Identify which cell holds the provided text, then report its [x, y] central coordinate. 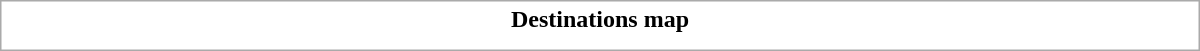
Destinations map [600, 19]
